Extract the (x, y) coordinate from the center of the cell holding the provided text.  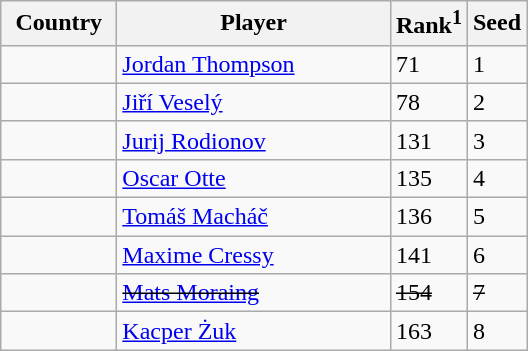
78 (428, 102)
Jiří Veselý (254, 102)
4 (496, 178)
3 (496, 140)
6 (496, 255)
Seed (496, 24)
Maxime Cressy (254, 255)
Tomáš Macháč (254, 217)
8 (496, 331)
Player (254, 24)
141 (428, 255)
163 (428, 331)
Jurij Rodionov (254, 140)
Kacper Żuk (254, 331)
71 (428, 64)
131 (428, 140)
2 (496, 102)
Country (59, 24)
5 (496, 217)
1 (496, 64)
135 (428, 178)
Mats Moraing (254, 293)
136 (428, 217)
7 (496, 293)
Rank1 (428, 24)
Jordan Thompson (254, 64)
154 (428, 293)
Oscar Otte (254, 178)
